Output the [x, y] coordinate of the center of the cell containing the given text.  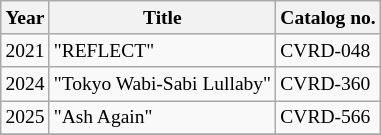
CVRD-360 [328, 84]
2025 [25, 118]
Title [162, 18]
CVRD-566 [328, 118]
Year [25, 18]
CVRD-048 [328, 50]
2024 [25, 84]
"REFLECT" [162, 50]
Catalog no. [328, 18]
"Tokyo Wabi-Sabi Lullaby" [162, 84]
"Ash Again" [162, 118]
2021 [25, 50]
